For the text-containing cell, return its midpoint in (x, y) coordinate format. 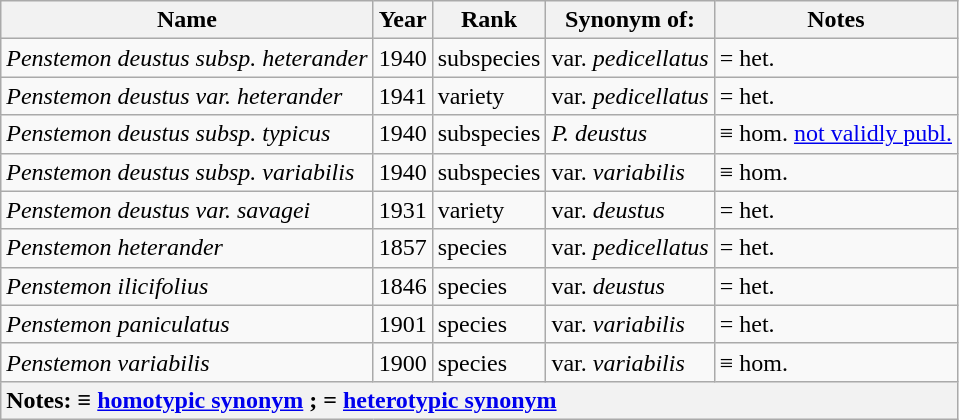
Name (187, 20)
Penstemon deustus var. savagei (187, 210)
Penstemon ilicifolius (187, 286)
1900 (402, 362)
1931 (402, 210)
P. deustus (630, 134)
≡ hom. not validly publ. (836, 134)
Rank (489, 20)
Penstemon heterander (187, 248)
1846 (402, 286)
Year (402, 20)
1857 (402, 248)
Penstemon variabilis (187, 362)
Synonym of: (630, 20)
Penstemon deustus var. heterander (187, 96)
Penstemon deustus subsp. typicus (187, 134)
Penstemon paniculatus (187, 324)
1901 (402, 324)
1941 (402, 96)
Penstemon deustus subsp. heterander (187, 58)
Penstemon deustus subsp. variabilis (187, 172)
Notes: ≡ homotypic synonym ; = heterotypic synonym (480, 400)
Notes (836, 20)
